Provide the [x, y] coordinate of the cell's center where the given text is located.  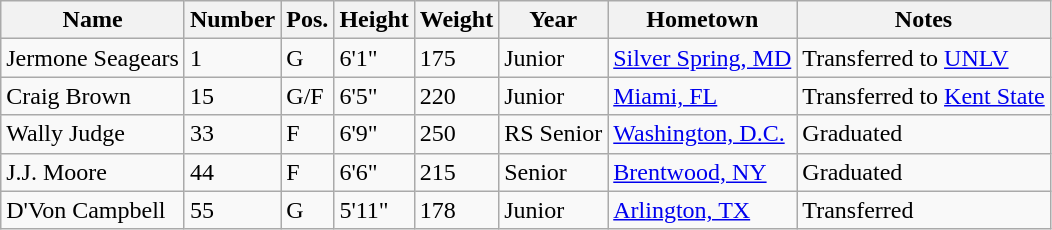
Hometown [702, 20]
Pos. [308, 20]
6'6" [374, 172]
Washington, D.C. [702, 134]
Height [374, 20]
RS Senior [554, 134]
Name [93, 20]
33 [232, 134]
175 [456, 58]
44 [232, 172]
Transferred to UNLV [924, 58]
Miami, FL [702, 96]
6'9" [374, 134]
250 [456, 134]
Weight [456, 20]
Silver Spring, MD [702, 58]
6'1" [374, 58]
178 [456, 210]
Transferred [924, 210]
Arlington, TX [702, 210]
215 [456, 172]
5'11" [374, 210]
Number [232, 20]
D'Von Campbell [93, 210]
G/F [308, 96]
15 [232, 96]
Notes [924, 20]
Craig Brown [93, 96]
Jermone Seagears [93, 58]
Brentwood, NY [702, 172]
Wally Judge [93, 134]
6'5" [374, 96]
55 [232, 210]
Senior [554, 172]
220 [456, 96]
Year [554, 20]
1 [232, 58]
J.J. Moore [93, 172]
Transferred to Kent State [924, 96]
